Identify which cell holds the provided text, then report its (X, Y) central coordinate. 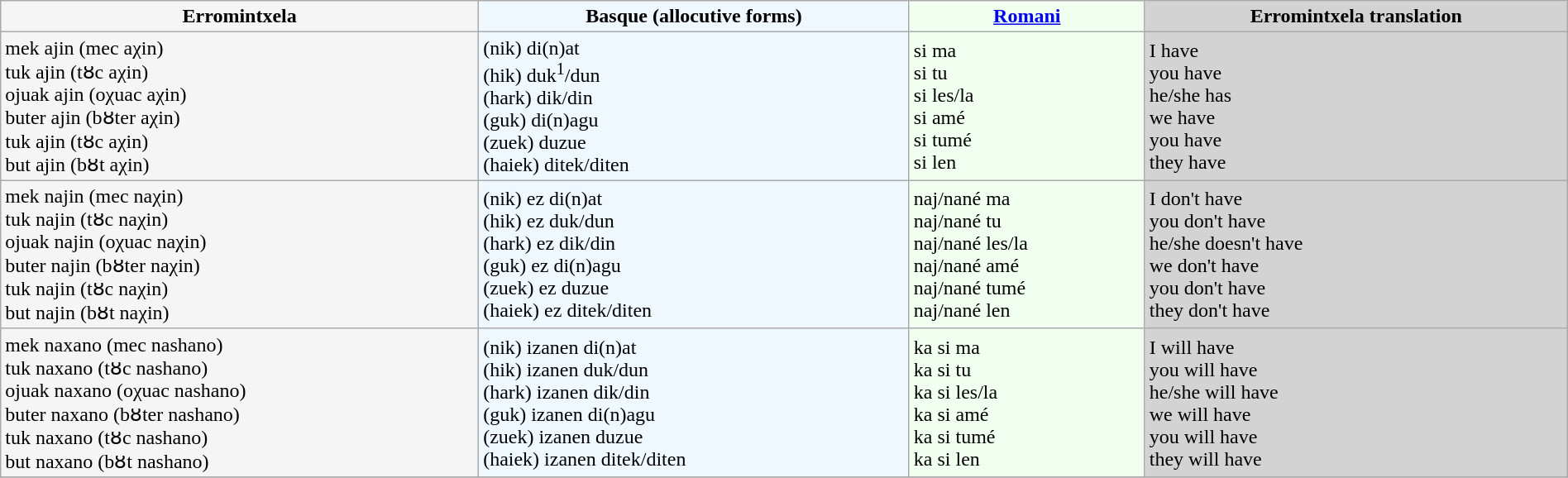
mek ajin (mec aχin)tuk ajin (tȣc aχin)ojuak ajin (oχuac aχin)buter ajin (bȣter aχin)tuk ajin (tȣc aχin)but ajin (bȣt aχin) (240, 107)
Basque (allocutive forms) (695, 17)
I don't haveyou don't havehe/she doesn't havewe don't haveyou don't havethey don't have (1356, 255)
(nik) ez di(n)at(hik) ez duk/dun(hark) ez dik/din(guk) ez di(n)agu(zuek) ez duzue(haiek) ez ditek/diten (695, 255)
Erromintxela (240, 17)
Romani (1027, 17)
si masi tusi les/lasi amési tumési len (1027, 107)
ka si maka si tuka si les/laka si améka si tuméka si len (1027, 402)
I will haveyou will havehe/she will havewe will haveyou will havethey will have (1356, 402)
(nik) izanen di(n)at(hik) izanen duk/dun(hark) izanen dik/din(guk) izanen di(n)agu(zuek) izanen duzue(haiek) izanen ditek/diten (695, 402)
naj/nané manaj/nané tunaj/nané les/lanaj/nané aménaj/nané tuménaj/nané len (1027, 255)
Erromintxela translation (1356, 17)
mek najin (mec naχin)tuk najin (tȣc naχin)ojuak najin (oχuac naχin)buter najin (bȣter naχin)tuk najin (tȣc naχin)but najin (bȣt naχin) (240, 255)
(nik) di(n)at(hik) duk1/dun(hark) dik/din(guk) di(n)agu(zuek) duzue(haiek) ditek/diten (695, 107)
I haveyou havehe/she haswe haveyou havethey have (1356, 107)
